Pinpoint the cell where the given text exists, returning its (X, Y) midpoint coordinate. 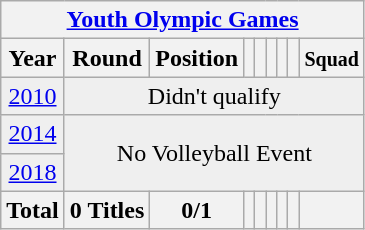
Squad (332, 58)
2018 (33, 172)
2014 (33, 134)
2010 (33, 96)
Youth Olympic Games (183, 20)
Position (197, 58)
Total (33, 210)
Year (33, 58)
0/1 (197, 210)
Round (107, 58)
Didn't qualify (214, 96)
No Volleyball Event (214, 153)
0 Titles (107, 210)
